Output the (X, Y) coordinate of the center of the cell containing the given text.  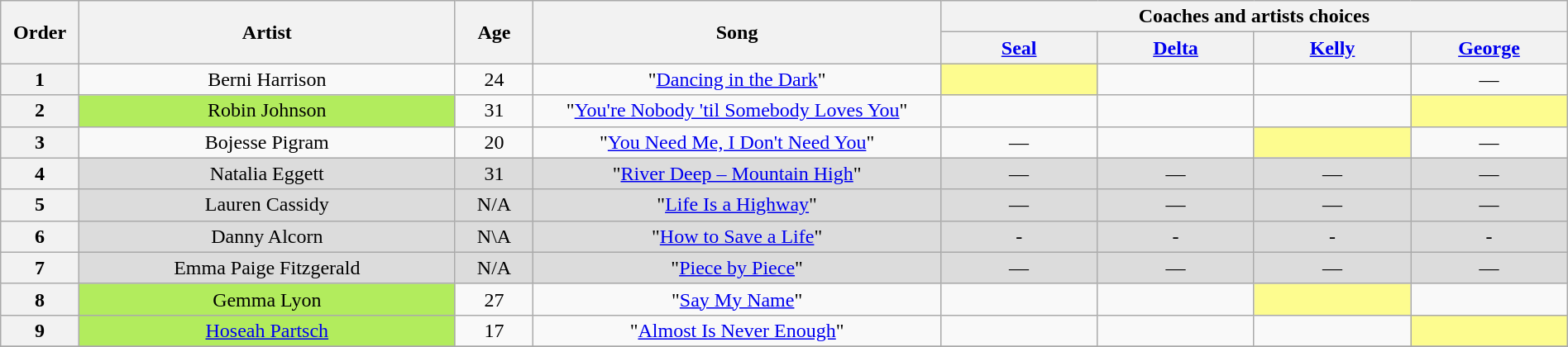
Kelly (1331, 48)
"How to Save a Life" (738, 236)
Lauren Cassidy (266, 205)
Song (738, 32)
5 (40, 205)
"You're Nobody 'til Somebody Loves You" (738, 111)
Order (40, 32)
4 (40, 173)
6 (40, 236)
Age (495, 32)
Danny Alcorn (266, 236)
2 (40, 111)
1 (40, 79)
Artist (266, 32)
7 (40, 268)
"You Need Me, I Don't Need You" (738, 142)
8 (40, 299)
Berni Harrison (266, 79)
"Piece by Piece" (738, 268)
N\A (495, 236)
24 (495, 79)
3 (40, 142)
"Life Is a Highway" (738, 205)
17 (495, 330)
20 (495, 142)
9 (40, 330)
George (1489, 48)
Seal (1019, 48)
Gemma Lyon (266, 299)
Delta (1176, 48)
27 (495, 299)
Robin Johnson (266, 111)
Emma Paige Fitzgerald (266, 268)
"River Deep – Mountain High" (738, 173)
"Almost Is Never Enough" (738, 330)
Coaches and artists choices (1254, 17)
"Dancing in the Dark" (738, 79)
Hoseah Partsch (266, 330)
"Say My Name" (738, 299)
Bojesse Pigram (266, 142)
Natalia Eggett (266, 173)
